Scan for the cell matching the given text and deliver its (x, y) coordinate at center. 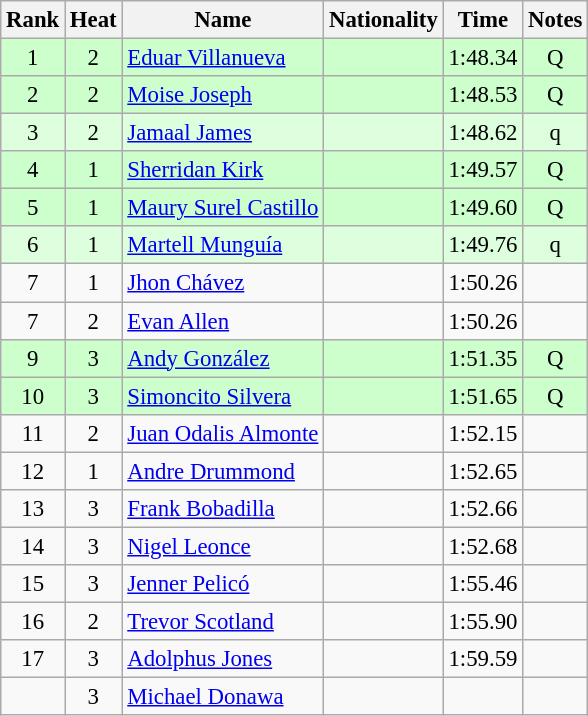
Name (223, 20)
Evan Allen (223, 321)
Andy González (223, 358)
1:52.65 (483, 471)
Juan Odalis Almonte (223, 433)
1:49.60 (483, 208)
Martell Munguía (223, 245)
Maury Surel Castillo (223, 208)
5 (33, 208)
1:48.53 (483, 95)
Trevor Scotland (223, 621)
Jamaal James (223, 133)
14 (33, 546)
Sherridan Kirk (223, 170)
16 (33, 621)
Andre Drummond (223, 471)
4 (33, 170)
1:55.46 (483, 584)
11 (33, 433)
Adolphus Jones (223, 659)
Jhon Chávez (223, 283)
1:49.57 (483, 170)
Jenner Pelicó (223, 584)
1:48.34 (483, 58)
10 (33, 396)
1:48.62 (483, 133)
1:59.59 (483, 659)
1:52.15 (483, 433)
Nigel Leonce (223, 546)
Time (483, 20)
Eduar Villanueva (223, 58)
13 (33, 509)
17 (33, 659)
6 (33, 245)
Heat (94, 20)
Nationality (384, 20)
Michael Donawa (223, 697)
Rank (33, 20)
1:55.90 (483, 621)
Frank Bobadilla (223, 509)
9 (33, 358)
1:52.66 (483, 509)
Moise Joseph (223, 95)
15 (33, 584)
Notes (556, 20)
1:51.65 (483, 396)
1:51.35 (483, 358)
12 (33, 471)
Simoncito Silvera (223, 396)
1:52.68 (483, 546)
1:49.76 (483, 245)
